Detect which cell encompasses the target text, then output its [x, y] center coordinate. 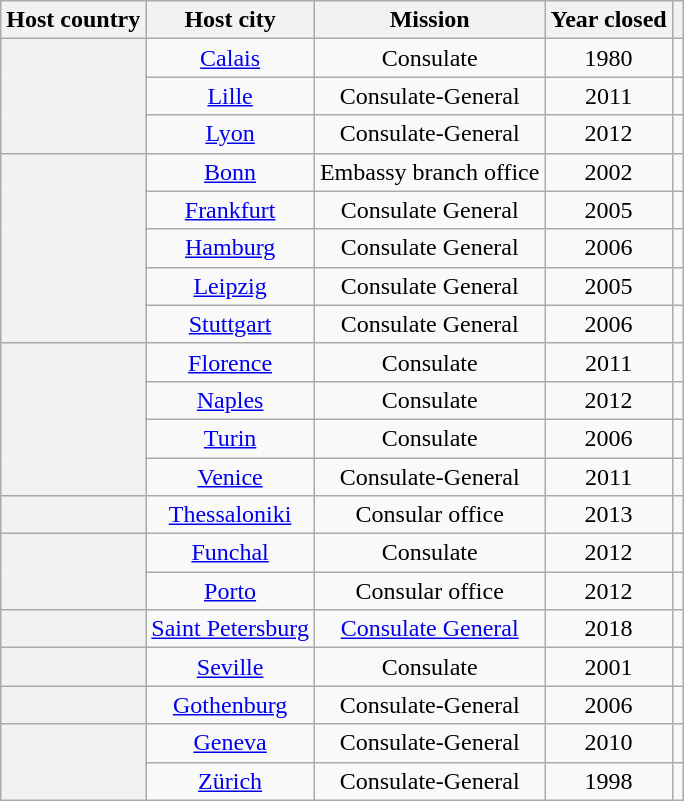
Mission [430, 20]
Thessaloniki [230, 515]
Naples [230, 400]
2001 [608, 667]
Porto [230, 591]
Gothenburg [230, 705]
2002 [608, 172]
Calais [230, 58]
Turin [230, 438]
Zürich [230, 781]
Florence [230, 362]
Venice [230, 477]
Stuttgart [230, 324]
1998 [608, 781]
2010 [608, 743]
1980 [608, 58]
Geneva [230, 743]
Bonn [230, 172]
Lille [230, 96]
Host city [230, 20]
Frankfurt [230, 210]
2018 [608, 629]
Host country [74, 20]
Funchal [230, 553]
Hamburg [230, 248]
Saint Petersburg [230, 629]
Embassy branch office [430, 172]
Lyon [230, 134]
2013 [608, 515]
Year closed [608, 20]
Seville [230, 667]
Leipzig [230, 286]
